Output the (X, Y) coordinate of the center of the cell containing the given text.  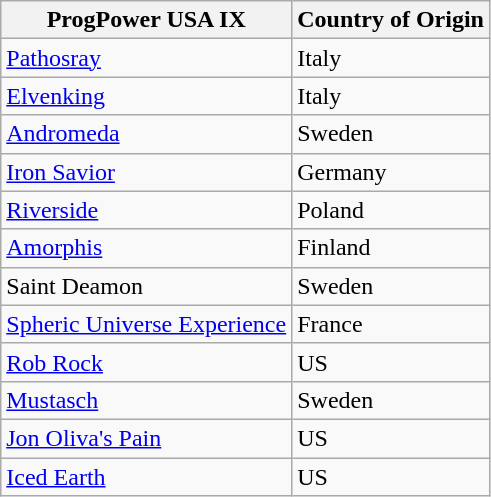
Rob Rock (146, 362)
Andromeda (146, 134)
Riverside (146, 210)
Iron Savior (146, 172)
Mustasch (146, 400)
Iced Earth (146, 477)
Finland (391, 248)
Elvenking (146, 96)
Germany (391, 172)
Saint Deamon (146, 286)
Amorphis (146, 248)
ProgPower USA IX (146, 20)
Spheric Universe Experience (146, 324)
Poland (391, 210)
Jon Oliva's Pain (146, 438)
Country of Origin (391, 20)
Pathosray (146, 58)
France (391, 324)
